For the text-containing cell, return its midpoint in [x, y] coordinate format. 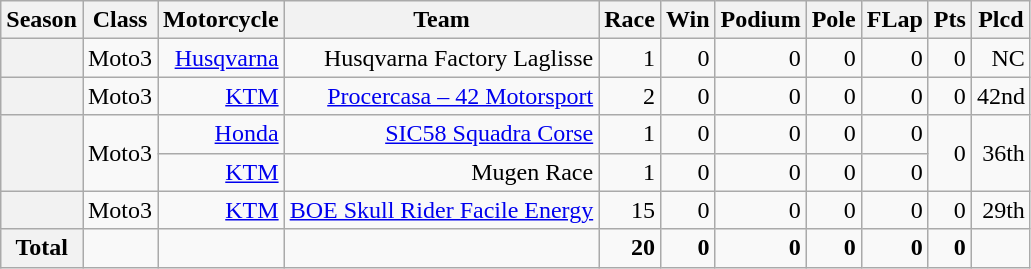
Total [42, 248]
20 [630, 248]
Race [630, 20]
Win [688, 20]
NC [1000, 58]
Season [42, 20]
42nd [1000, 96]
2 [630, 96]
Honda [222, 134]
Team [442, 20]
Pts [950, 20]
Procercasa – 42 Motorsport [442, 96]
Plcd [1000, 20]
SIC58 Squadra Corse [442, 134]
Husqvarna Factory Laglisse [442, 58]
Husqvarna [222, 58]
Pole [834, 20]
15 [630, 210]
Class [120, 20]
BOE Skull Rider Facile Energy [442, 210]
36th [1000, 153]
Motorcycle [222, 20]
Mugen Race [442, 172]
FLap [894, 20]
Podium [760, 20]
29th [1000, 210]
